Determine the (x, y) coordinate at the center of the cell enclosing the given text.  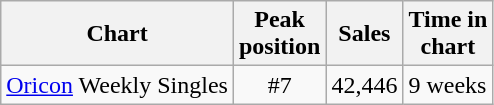
Time inchart (448, 34)
Chart (118, 34)
42,446 (364, 85)
Sales (364, 34)
#7 (279, 85)
Oricon Weekly Singles (118, 85)
9 weeks (448, 85)
Peakposition (279, 34)
